Search for the cell housing the specified text and yield its (x, y) center coordinate. 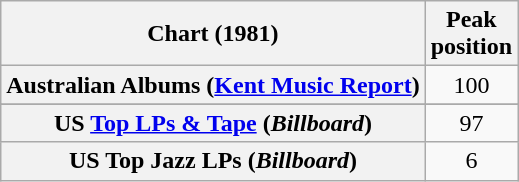
Chart (1981) (213, 34)
US Top Jazz LPs (Billboard) (213, 161)
Australian Albums (Kent Music Report) (213, 85)
97 (471, 123)
100 (471, 85)
US Top LPs & Tape (Billboard) (213, 123)
6 (471, 161)
Peakposition (471, 34)
